Find where the given text appears and provide that cell's center as (X, Y) coordinate. 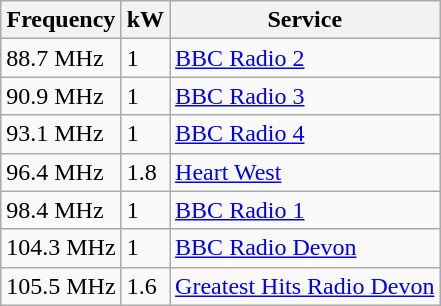
98.4 MHz (61, 210)
104.3 MHz (61, 248)
96.4 MHz (61, 172)
BBC Radio Devon (305, 248)
Heart West (305, 172)
BBC Radio 1 (305, 210)
93.1 MHz (61, 134)
BBC Radio 4 (305, 134)
BBC Radio 3 (305, 96)
Service (305, 20)
105.5 MHz (61, 286)
1.6 (145, 286)
88.7 MHz (61, 58)
Frequency (61, 20)
90.9 MHz (61, 96)
1.8 (145, 172)
kW (145, 20)
Greatest Hits Radio Devon (305, 286)
BBC Radio 2 (305, 58)
